Determine the [x, y] coordinate at the center of the cell enclosing the given text.  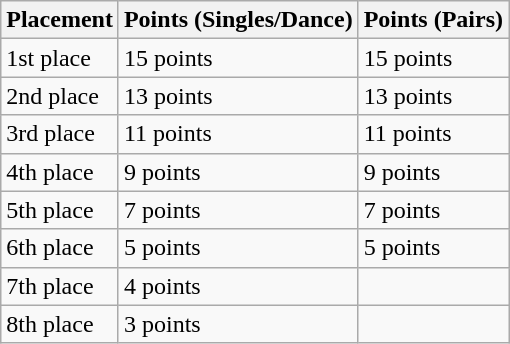
Points (Singles/Dance) [238, 20]
4th place [60, 172]
3 points [238, 324]
4 points [238, 286]
8th place [60, 324]
6th place [60, 248]
1st place [60, 58]
5th place [60, 210]
2nd place [60, 96]
7th place [60, 286]
3rd place [60, 134]
Placement [60, 20]
Points (Pairs) [433, 20]
